Identify which cell holds the provided text, then report its (X, Y) central coordinate. 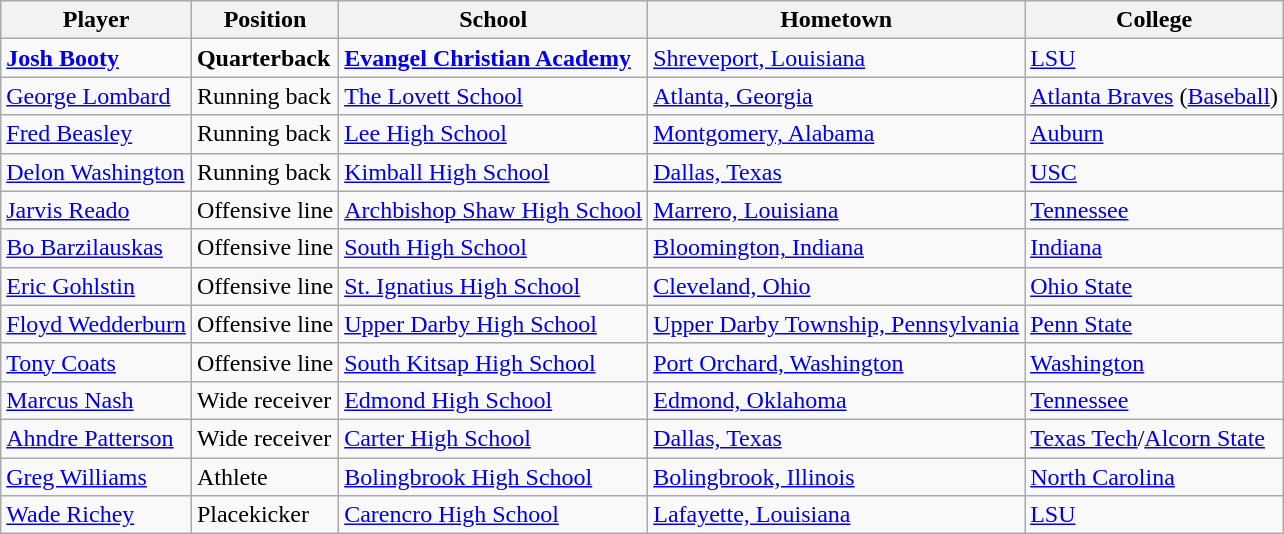
Edmond, Oklahoma (836, 400)
Bolingbrook High School (494, 477)
Edmond High School (494, 400)
Atlanta Braves (Baseball) (1154, 96)
Ahndre Patterson (96, 438)
Shreveport, Louisiana (836, 58)
Atlanta, Georgia (836, 96)
George Lombard (96, 96)
Hometown (836, 20)
St. Ignatius High School (494, 286)
Quarterback (264, 58)
Athlete (264, 477)
The Lovett School (494, 96)
Fred Beasley (96, 134)
Cleveland, Ohio (836, 286)
Josh Booty (96, 58)
Indiana (1154, 248)
Marcus Nash (96, 400)
Texas Tech/Alcorn State (1154, 438)
Montgomery, Alabama (836, 134)
Bo Barzilauskas (96, 248)
Eric Gohlstin (96, 286)
Archbishop Shaw High School (494, 210)
Washington (1154, 362)
School (494, 20)
Greg Williams (96, 477)
Player (96, 20)
Position (264, 20)
Floyd Wedderburn (96, 324)
Delon Washington (96, 172)
South Kitsap High School (494, 362)
Penn State (1154, 324)
Auburn (1154, 134)
Evangel Christian Academy (494, 58)
Lee High School (494, 134)
Upper Darby High School (494, 324)
Carter High School (494, 438)
Ohio State (1154, 286)
Kimball High School (494, 172)
North Carolina (1154, 477)
Tony Coats (96, 362)
South High School (494, 248)
Port Orchard, Washington (836, 362)
Bolingbrook, Illinois (836, 477)
Marrero, Louisiana (836, 210)
Jarvis Reado (96, 210)
Bloomington, Indiana (836, 248)
Lafayette, Louisiana (836, 515)
Placekicker (264, 515)
College (1154, 20)
Upper Darby Township, Pennsylvania (836, 324)
USC (1154, 172)
Carencro High School (494, 515)
Wade Richey (96, 515)
